Provide the [X, Y] coordinate of the cell's center where the given text is located.  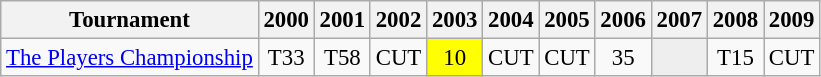
The Players Championship [130, 58]
2002 [398, 20]
10 [455, 58]
35 [623, 58]
2005 [567, 20]
2006 [623, 20]
2009 [792, 20]
T58 [342, 58]
2003 [455, 20]
2004 [511, 20]
2001 [342, 20]
T15 [735, 58]
2008 [735, 20]
2000 [286, 20]
2007 [679, 20]
Tournament [130, 20]
T33 [286, 58]
